Return the (X, Y) coordinate for the center point of the cell that contains the specified text.  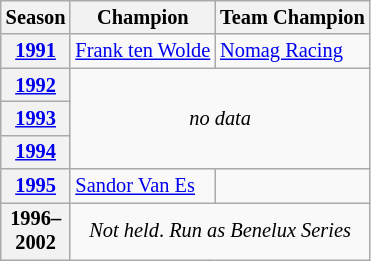
Frank ten Wolde (142, 51)
1993 (36, 118)
1994 (36, 152)
Season (36, 17)
Team Champion (292, 17)
no data (220, 118)
Nomag Racing (292, 51)
1992 (36, 85)
1995 (36, 186)
Champion (142, 17)
1996–2002 (36, 231)
1991 (36, 51)
Sandor Van Es (142, 186)
Not held. Run as Benelux Series (220, 231)
